Locate the cell with the specified text and output its (x, y) center coordinate. 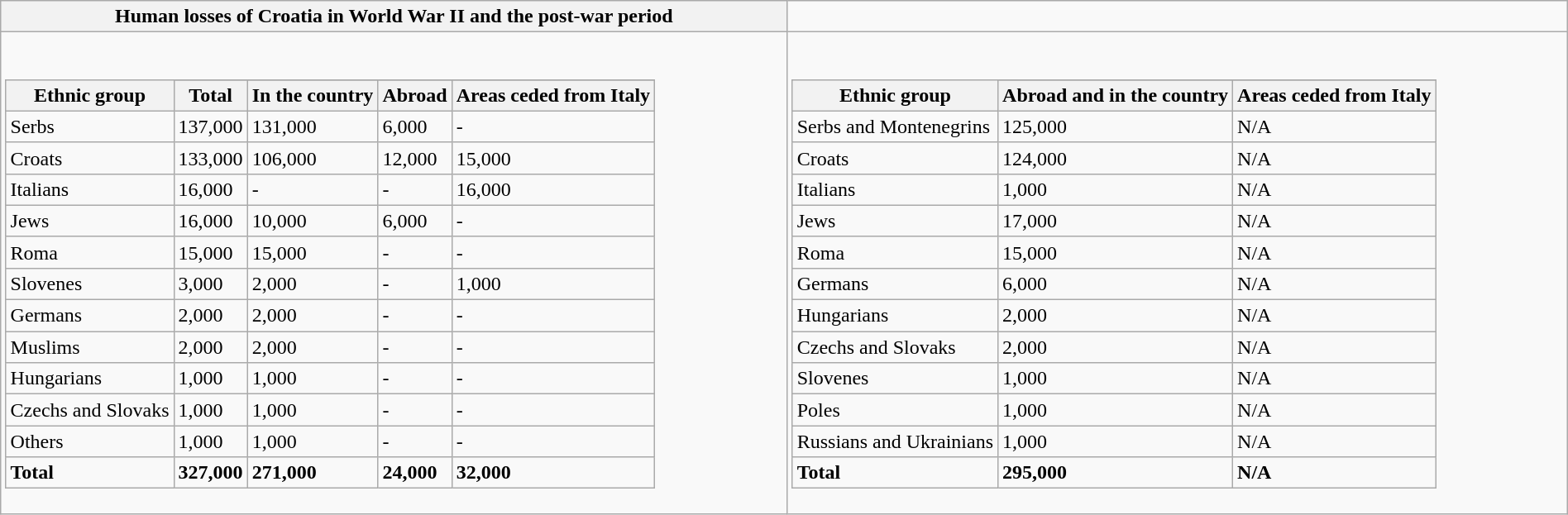
295,000 (1116, 473)
327,000 (210, 473)
Abroad and in the country (1116, 95)
12,000 (415, 158)
Muslims (89, 347)
3,000 (210, 284)
137,000 (210, 126)
Serbs and Montenegrins (895, 126)
271,000 (313, 473)
Abroad (415, 95)
125,000 (1116, 126)
Human losses of Croatia in World War II and the post-war period (394, 17)
32,000 (552, 473)
Poles (895, 410)
24,000 (415, 473)
10,000 (313, 221)
17,000 (1116, 221)
133,000 (210, 158)
124,000 (1116, 158)
106,000 (313, 158)
Serbs (89, 126)
131,000 (313, 126)
In the country (313, 95)
Russians and Ukrainians (895, 441)
Others (89, 441)
